Return (x, y) of the center of cell containing provided text 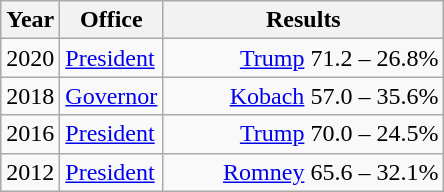
2018 (30, 96)
2012 (30, 172)
2020 (30, 58)
Office (112, 20)
Results (304, 20)
2016 (30, 134)
Governor (112, 96)
Trump 71.2 – 26.8% (304, 58)
Kobach 57.0 – 35.6% (304, 96)
Romney 65.6 – 32.1% (304, 172)
Trump 70.0 – 24.5% (304, 134)
Year (30, 20)
